Identify which cell holds the provided text, then report its [x, y] central coordinate. 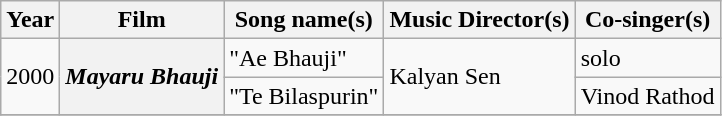
"Ae Bhauji" [304, 58]
Film [142, 20]
Song name(s) [304, 20]
Kalyan Sen [480, 77]
Vinod Rathod [648, 96]
2000 [30, 77]
Music Director(s) [480, 20]
Co-singer(s) [648, 20]
solo [648, 58]
Mayaru Bhauji [142, 77]
"Te Bilaspurin" [304, 96]
Year [30, 20]
